Provide the (X, Y) coordinate of the cell's center where the given text is located.  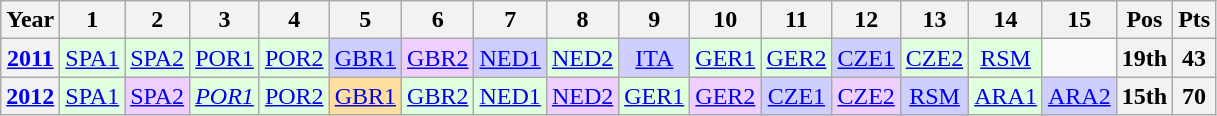
ITA (654, 58)
Pos (1144, 20)
11 (796, 20)
19th (1144, 58)
13 (934, 20)
15 (1079, 20)
Pts (1194, 20)
5 (365, 20)
4 (294, 20)
9 (654, 20)
14 (1006, 20)
6 (438, 20)
ARA2 (1079, 96)
Year (30, 20)
10 (726, 20)
12 (866, 20)
8 (582, 20)
2011 (30, 58)
70 (1194, 96)
ARA1 (1006, 96)
43 (1194, 58)
15th (1144, 96)
3 (225, 20)
7 (510, 20)
2012 (30, 96)
1 (92, 20)
2 (158, 20)
